For the text-containing cell, return its midpoint in [x, y] coordinate format. 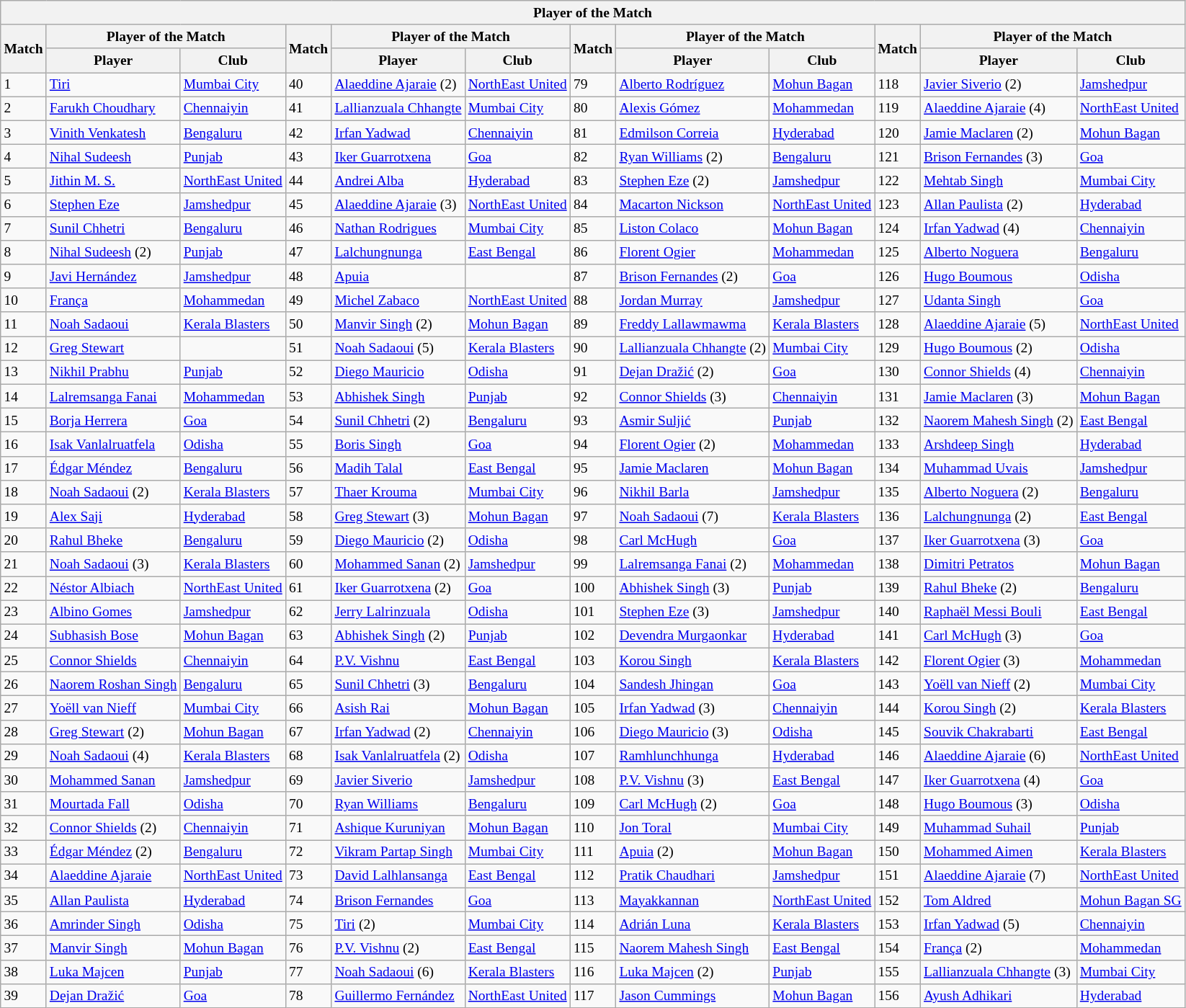
129 [898, 349]
141 [898, 635]
Nikhil Prabhu [113, 372]
132 [898, 421]
140 [898, 612]
Iker Guarrotxena (3) [999, 540]
Diego Mauricio [398, 372]
Alaeddine Ajaraie (4) [999, 108]
Jamie Maclaren (2) [999, 133]
121 [898, 156]
Ramhlunchhunga [693, 755]
103 [592, 660]
Iker Guarrotxena (2) [398, 588]
22 [23, 588]
90 [592, 349]
128 [898, 324]
Mohun Bagan SG [1131, 899]
Florent Ogier (3) [999, 660]
115 [592, 948]
Florent Ogier (2) [693, 444]
59 [308, 540]
Jithin M. S. [113, 180]
Irfan Yadwad (2) [398, 732]
Mourtada Fall [113, 804]
Tom Aldred [999, 899]
Iker Guarrotxena [398, 156]
77 [308, 971]
Allan Paulista (2) [999, 205]
Lallianzuala Chhangte (3) [999, 971]
106 [592, 732]
75 [308, 924]
Albino Gomes [113, 612]
117 [592, 996]
61 [308, 588]
Noah Sadaoui (3) [113, 563]
Sunil Chhetri (2) [398, 421]
146 [898, 755]
Greg Stewart (2) [113, 732]
Asmir Suljić [693, 421]
Jon Toral [693, 827]
84 [592, 205]
38 [23, 971]
122 [898, 180]
Alberto Rodríguez [693, 85]
154 [898, 948]
119 [898, 108]
80 [592, 108]
85 [592, 228]
155 [898, 971]
Alberto Noguera (2) [999, 491]
4 [23, 156]
15 [23, 421]
Mohammed Aimen [999, 852]
120 [898, 133]
Naorem Mahesh Singh (2) [999, 421]
Hugo Boumous [999, 277]
17 [23, 468]
14 [23, 396]
Iker Guarrotxena (4) [999, 780]
Irfan Yadwad (4) [999, 228]
Néstor Albiach [113, 588]
62 [308, 612]
Manvir Singh [113, 948]
Carl McHugh [693, 540]
73 [308, 876]
118 [898, 85]
149 [898, 827]
104 [592, 684]
Nihal Sudeesh (2) [113, 252]
Javier Siverio (2) [999, 85]
44 [308, 180]
135 [898, 491]
93 [592, 421]
2 [23, 108]
63 [308, 635]
11 [23, 324]
Édgar Méndez (2) [113, 852]
13 [23, 372]
95 [592, 468]
47 [308, 252]
86 [592, 252]
Noah Sadaoui (6) [398, 971]
Ayush Adhikari [999, 996]
92 [592, 396]
52 [308, 372]
Lalremsanga Fanai [113, 396]
21 [23, 563]
108 [592, 780]
Jamie Maclaren [693, 468]
David Lalhlansanga [398, 876]
Madih Talal [398, 468]
Connor Shields (4) [999, 372]
7 [23, 228]
Amrinder Singh [113, 924]
125 [898, 252]
144 [898, 708]
96 [592, 491]
Jordan Murray [693, 300]
65 [308, 684]
152 [898, 899]
55 [308, 444]
109 [592, 804]
Alaeddine Ajaraie (5) [999, 324]
Greg Stewart [113, 349]
150 [898, 852]
54 [308, 421]
45 [308, 205]
Dimitri Petratos [999, 563]
Isak Vanlalruatfela (2) [398, 755]
Abhishek Singh (2) [398, 635]
28 [23, 732]
Vinith Venkatesh [113, 133]
Alexis Gómez [693, 108]
Ashique Kuruniyan [398, 827]
Subhasish Bose [113, 635]
18 [23, 491]
Hugo Boumous (3) [999, 804]
69 [308, 780]
Nihal Sudeesh [113, 156]
101 [592, 612]
79 [592, 85]
143 [898, 684]
139 [898, 588]
Tiri [113, 85]
Luka Majcen (2) [693, 971]
16 [23, 444]
Florent Ogier [693, 252]
Stephen Eze [113, 205]
Apuia (2) [693, 852]
49 [308, 300]
138 [898, 563]
34 [23, 876]
67 [308, 732]
Abhishek Singh [398, 396]
56 [308, 468]
Javi Hernández [113, 277]
24 [23, 635]
87 [592, 277]
133 [898, 444]
29 [23, 755]
Lallianzuala Chhangte (2) [693, 349]
8 [23, 252]
Thaer Krouma [398, 491]
23 [23, 612]
Alex Saji [113, 516]
153 [898, 924]
53 [308, 396]
Stephen Eze (2) [693, 180]
19 [23, 516]
Mehtab Singh [999, 180]
Brison Fernandes (3) [999, 156]
Souvik Chakrabarti [999, 732]
147 [898, 780]
27 [23, 708]
Irfan Yadwad (3) [693, 708]
134 [898, 468]
35 [23, 899]
Korou Singh (2) [999, 708]
Alberto Noguera [999, 252]
Lalchungnunga [398, 252]
Borja Herrera [113, 421]
Apuia [398, 277]
105 [592, 708]
Connor Shields [113, 660]
127 [898, 300]
42 [308, 133]
98 [592, 540]
94 [592, 444]
82 [592, 156]
142 [898, 660]
Alaeddine Ajaraie (6) [999, 755]
Mohammed Sanan [113, 780]
66 [308, 708]
70 [308, 804]
Arshdeep Singh [999, 444]
Jerry Lalrinzuala [398, 612]
156 [898, 996]
126 [898, 277]
Noah Sadaoui (2) [113, 491]
36 [23, 924]
72 [308, 852]
França [113, 300]
78 [308, 996]
P.V. Vishnu (3) [693, 780]
48 [308, 277]
Yoëll van Nieff (2) [999, 684]
3 [23, 133]
99 [592, 563]
130 [898, 372]
Boris Singh [398, 444]
Noah Sadaoui (5) [398, 349]
37 [23, 948]
Devendra Murgaonkar [693, 635]
33 [23, 852]
Stephen Eze (3) [693, 612]
Yoëll van Nieff [113, 708]
Lallianzuala Chhangte [398, 108]
Freddy Lallawmawma [693, 324]
123 [898, 205]
Édgar Méndez [113, 468]
Alaeddine Ajaraie [113, 876]
Mohammed Sanan (2) [398, 563]
Naorem Roshan Singh [113, 684]
Lalchungnunga (2) [999, 516]
Sunil Chhetri (3) [398, 684]
Naorem Mahesh Singh [693, 948]
Isak Vanlalruatfela [113, 444]
9 [23, 277]
111 [592, 852]
58 [308, 516]
Mayakkannan [693, 899]
Rahul Bheke (2) [999, 588]
74 [308, 899]
Dejan Dražić [113, 996]
Luka Majcen [113, 971]
Brison Fernandes [398, 899]
Sunil Chhetri [113, 228]
Irfan Yadwad (5) [999, 924]
Michel Zabaco [398, 300]
32 [23, 827]
114 [592, 924]
Lalremsanga Fanai (2) [693, 563]
51 [308, 349]
P.V. Vishnu [398, 660]
5 [23, 180]
57 [308, 491]
71 [308, 827]
Adrián Luna [693, 924]
Connor Shields (2) [113, 827]
Korou Singh [693, 660]
Jason Cummings [693, 996]
137 [898, 540]
Farukh Choudhary [113, 108]
110 [592, 827]
41 [308, 108]
145 [898, 732]
Edmilson Correia [693, 133]
39 [23, 996]
107 [592, 755]
Macarton Nickson [693, 205]
Dejan Dražić (2) [693, 372]
Alaeddine Ajaraie (7) [999, 876]
Carl McHugh (2) [693, 804]
64 [308, 660]
Manvir Singh (2) [398, 324]
83 [592, 180]
40 [308, 85]
97 [592, 516]
112 [592, 876]
Udanta Singh [999, 300]
Noah Sadaoui (7) [693, 516]
1 [23, 85]
França (2) [999, 948]
Alaeddine Ajaraie (2) [398, 85]
Liston Colaco [693, 228]
Carl McHugh (3) [999, 635]
Diego Mauricio (3) [693, 732]
Noah Sadaoui [113, 324]
Rahul Bheke [113, 540]
Alaeddine Ajaraie (3) [398, 205]
Connor Shields (3) [693, 396]
Raphaël Messi Bouli [999, 612]
100 [592, 588]
68 [308, 755]
148 [898, 804]
102 [592, 635]
Asish Rai [398, 708]
91 [592, 372]
Guillermo Fernández [398, 996]
Abhishek Singh (3) [693, 588]
Sandesh Jhingan [693, 684]
Muhammad Uvais [999, 468]
P.V. Vishnu (2) [398, 948]
Noah Sadaoui (4) [113, 755]
Allan Paulista [113, 899]
151 [898, 876]
Javier Siverio [398, 780]
30 [23, 780]
76 [308, 948]
Andrei Alba [398, 180]
50 [308, 324]
Hugo Boumous (2) [999, 349]
6 [23, 205]
12 [23, 349]
Irfan Yadwad [398, 133]
43 [308, 156]
89 [592, 324]
Muhammad Suhail [999, 827]
124 [898, 228]
Brison Fernandes (2) [693, 277]
Diego Mauricio (2) [398, 540]
Pratik Chaudhari [693, 876]
Greg Stewart (3) [398, 516]
131 [898, 396]
Ryan Williams (2) [693, 156]
Nathan Rodrigues [398, 228]
Tiri (2) [398, 924]
20 [23, 540]
31 [23, 804]
116 [592, 971]
46 [308, 228]
25 [23, 660]
Ryan Williams [398, 804]
Vikram Partap Singh [398, 852]
10 [23, 300]
Jamie Maclaren (3) [999, 396]
60 [308, 563]
Nikhil Barla [693, 491]
81 [592, 133]
26 [23, 684]
113 [592, 899]
136 [898, 516]
88 [592, 300]
